Capture the cell that displays the provided text and extract its [X, Y] central coordinate. 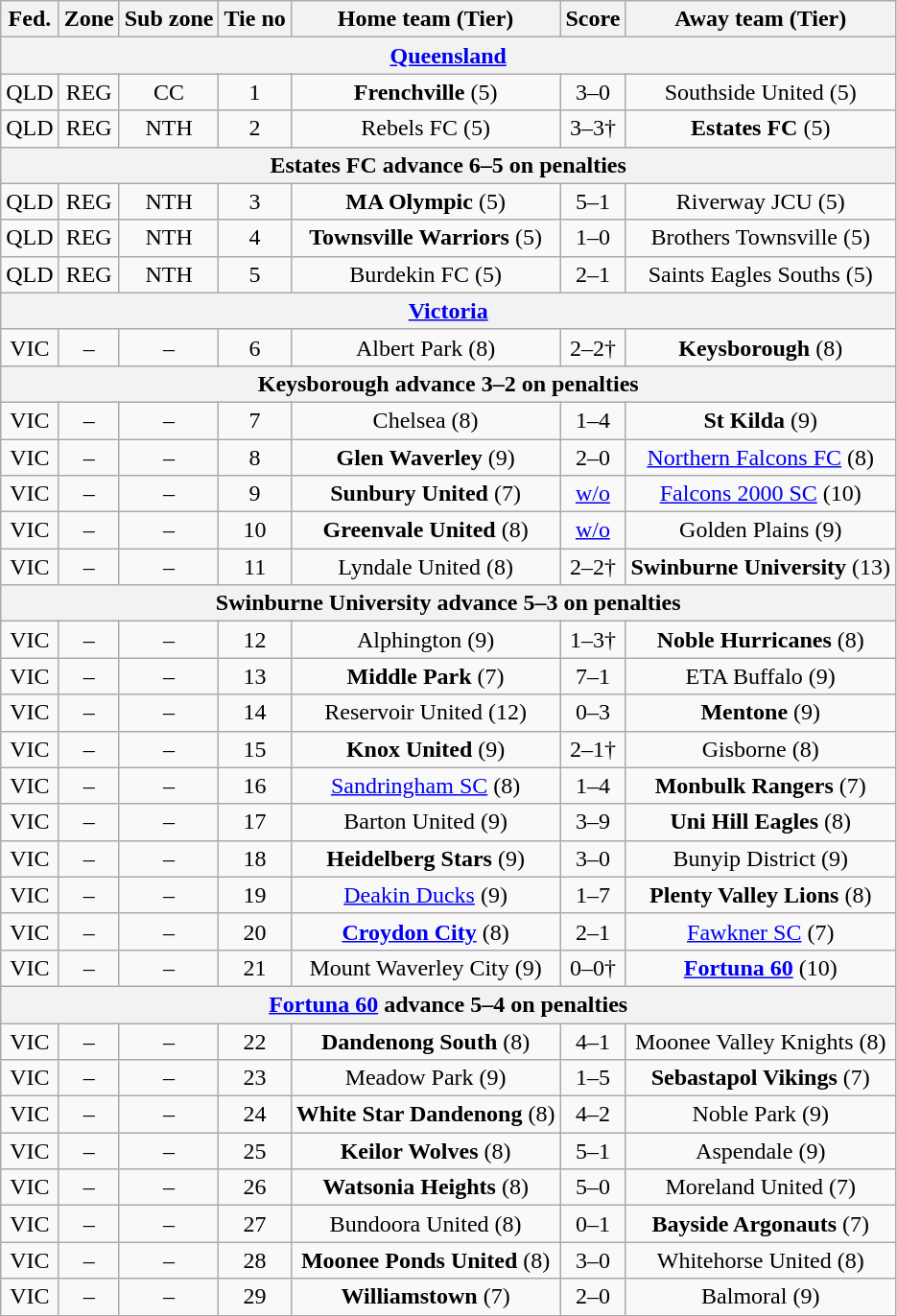
Bundoora United (8) [426, 1224]
0–0† [593, 968]
Albert Park (8) [426, 347]
Keysborough (8) [761, 347]
Greenvale United (8) [426, 530]
Bunyip District (9) [761, 858]
Fortuna 60 advance 5–4 on penalties [449, 1004]
12 [255, 640]
2–1† [593, 749]
3–3† [593, 129]
Sunbury United (7) [426, 494]
MA Olympic (5) [426, 201]
10 [255, 530]
18 [255, 858]
Saints Eagles Souths (5) [761, 274]
Estates FC advance 6–5 on penalties [449, 165]
Queensland [449, 56]
Barton United (9) [426, 822]
Plenty Valley Lions (8) [761, 895]
4 [255, 238]
1–5 [593, 1078]
CC [169, 92]
Moreland United (7) [761, 1187]
Bayside Argonauts (7) [761, 1224]
Croydon City (8) [426, 931]
1–3† [593, 640]
Golden Plains (9) [761, 530]
Glen Waverley (9) [426, 458]
7–1 [593, 676]
Knox United (9) [426, 749]
Gisborne (8) [761, 749]
Falcons 2000 SC (10) [761, 494]
Score [593, 19]
Mount Waverley City (9) [426, 968]
4–1 [593, 1041]
Home team (Tier) [426, 19]
Fortuna 60 (10) [761, 968]
Aspendale (9) [761, 1151]
Sebastapol Vikings (7) [761, 1078]
Moonee Valley Knights (8) [761, 1041]
3 [255, 201]
1–0 [593, 238]
Meadow Park (9) [426, 1078]
9 [255, 494]
28 [255, 1260]
Northern Falcons FC (8) [761, 458]
8 [255, 458]
16 [255, 786]
0–3 [593, 713]
17 [255, 822]
St Kilda (9) [761, 420]
27 [255, 1224]
Swinburne University advance 5–3 on penalties [449, 603]
29 [255, 1297]
Sandringham SC (8) [426, 786]
Zone [88, 19]
Frenchville (5) [426, 92]
Swinburne University (13) [761, 567]
26 [255, 1187]
Noble Park (9) [761, 1115]
1 [255, 92]
Mentone (9) [761, 713]
15 [255, 749]
3–9 [593, 822]
11 [255, 567]
Riverway JCU (5) [761, 201]
Reservoir United (12) [426, 713]
25 [255, 1151]
13 [255, 676]
Middle Park (7) [426, 676]
1–7 [593, 895]
Away team (Tier) [761, 19]
ETA Buffalo (9) [761, 676]
Williamstown (7) [426, 1297]
4–2 [593, 1115]
14 [255, 713]
Watsonia Heights (8) [426, 1187]
Keilor Wolves (8) [426, 1151]
Fawkner SC (7) [761, 931]
Noble Hurricanes (8) [761, 640]
23 [255, 1078]
24 [255, 1115]
Heidelberg Stars (9) [426, 858]
19 [255, 895]
Southside United (5) [761, 92]
5–0 [593, 1187]
Fed. [30, 19]
20 [255, 931]
Keysborough advance 3–2 on penalties [449, 384]
22 [255, 1041]
Townsville Warriors (5) [426, 238]
Alphington (9) [426, 640]
Tie no [255, 19]
21 [255, 968]
Estates FC (5) [761, 129]
Monbulk Rangers (7) [761, 786]
Brothers Townsville (5) [761, 238]
Deakin Ducks (9) [426, 895]
Victoria [449, 311]
Sub zone [169, 19]
7 [255, 420]
Lyndale United (8) [426, 567]
5 [255, 274]
Uni Hill Eagles (8) [761, 822]
White Star Dandenong (8) [426, 1115]
6 [255, 347]
Moonee Ponds United (8) [426, 1260]
Rebels FC (5) [426, 129]
Balmoral (9) [761, 1297]
Chelsea (8) [426, 420]
Dandenong South (8) [426, 1041]
Whitehorse United (8) [761, 1260]
0–1 [593, 1224]
2 [255, 129]
Burdekin FC (5) [426, 274]
